Pinpoint the cell where the given text exists, returning its [x, y] midpoint coordinate. 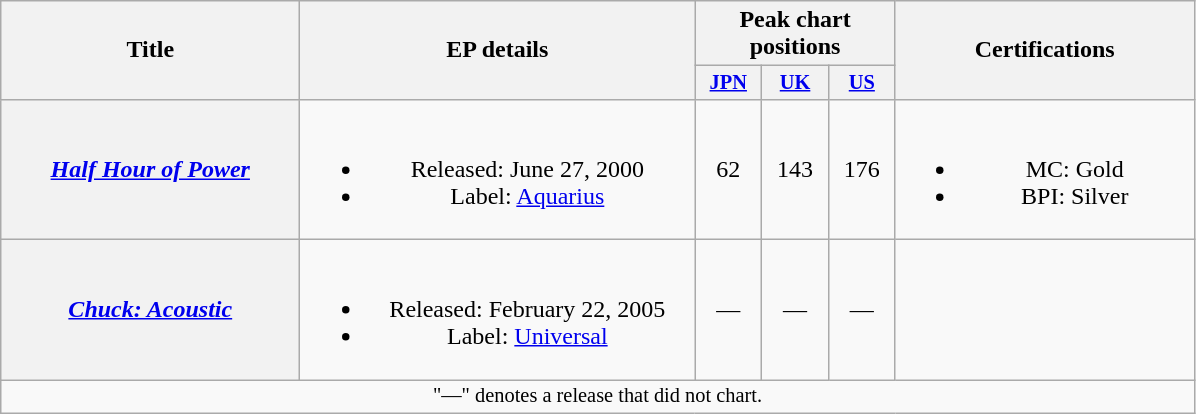
Released: February 22, 2005Label: Universal [498, 310]
Half Hour of Power [150, 169]
JPN [728, 83]
62 [728, 169]
MC: GoldBPI: Silver [1044, 169]
"—" denotes a release that did not chart. [598, 397]
UK [796, 83]
176 [862, 169]
US [862, 83]
Title [150, 50]
Chuck: Acoustic [150, 310]
143 [796, 169]
EP details [498, 50]
Released: June 27, 2000Label: Aquarius [498, 169]
Certifications [1044, 50]
Peak chart positions [795, 34]
